Extract the (X, Y) coordinate from the center of the cell holding the provided text.  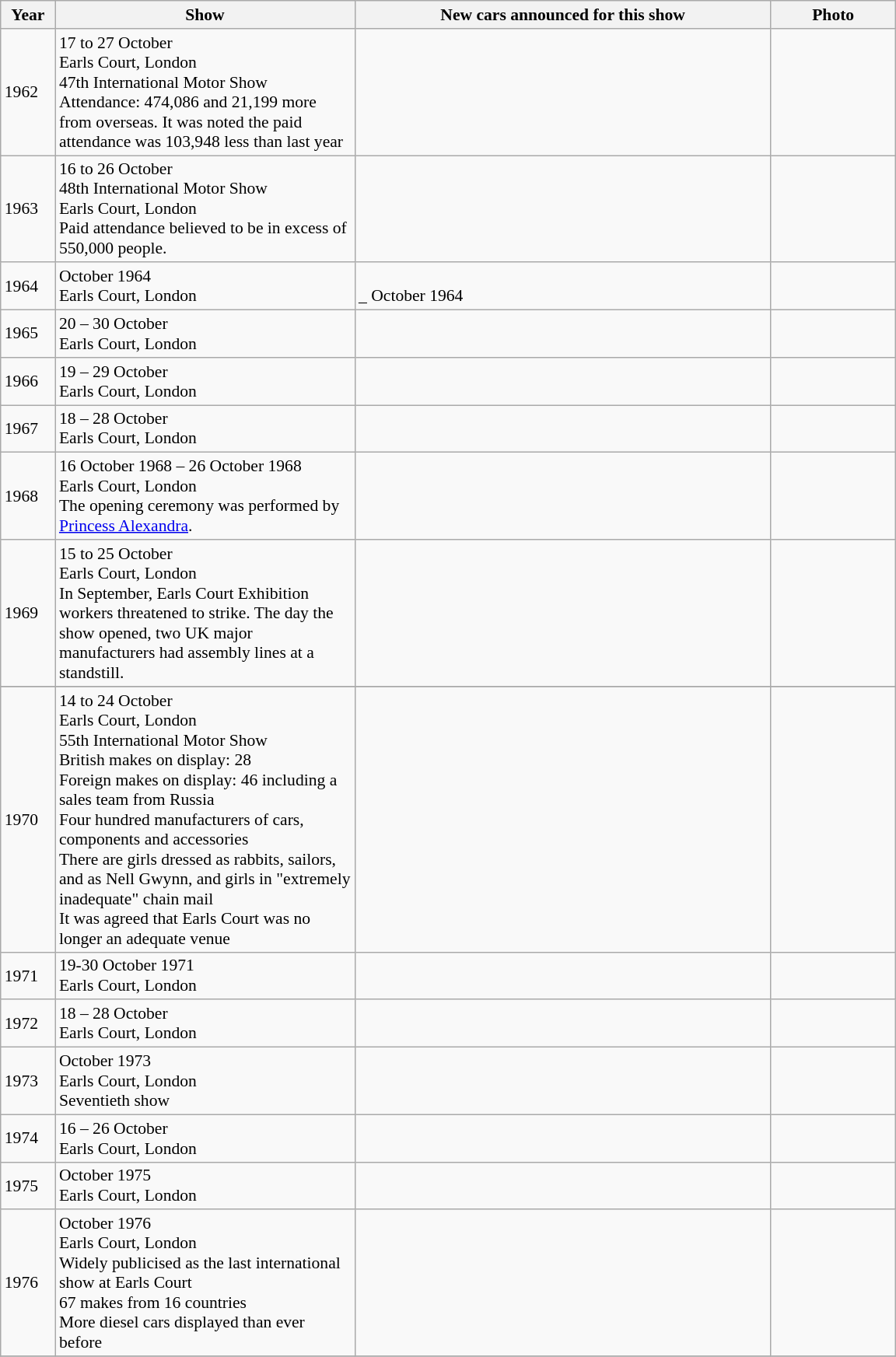
19 – 29 October Earls Court, London (205, 381)
October 1973 Earls Court, LondonSeventieth show (205, 1081)
1973 (28, 1081)
1974 (28, 1138)
1966 (28, 381)
_ October 1964 (563, 286)
19-30 October 1971 Earls Court, London (205, 975)
1975 (28, 1185)
16 to 26 October 48th International Motor ShowEarls Court, LondonPaid attendance believed to be in excess of 550,000 people. (205, 209)
New cars announced for this show (563, 15)
1970 (28, 820)
1963 (28, 209)
20 – 30 October Earls Court, London (205, 334)
1965 (28, 334)
1967 (28, 429)
1962 (28, 92)
October 1964 Earls Court, London (205, 286)
1976 (28, 1283)
Photo (833, 15)
1964 (28, 286)
1969 (28, 613)
16 October 1968 – 26 October 1968 Earls Court, LondonThe opening ceremony was performed by Princess Alexandra. (205, 496)
Year (28, 15)
1968 (28, 496)
October 1975 Earls Court, London (205, 1185)
Show (205, 15)
16 – 26 October Earls Court, London (205, 1138)
1972 (28, 1023)
1971 (28, 975)
